Detect which cell encompasses the target text, then output its (X, Y) center coordinate. 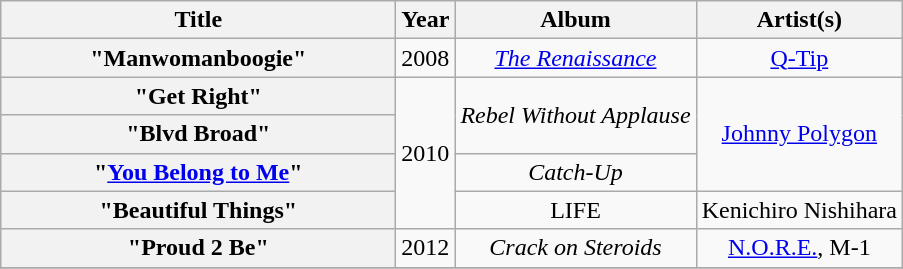
N.O.R.E., M-1 (799, 248)
2012 (426, 248)
2010 (426, 153)
Crack on Steroids (576, 248)
"Manwomanboogie" (198, 58)
LIFE (576, 210)
Rebel Without Applause (576, 115)
"Proud 2 Be" (198, 248)
Q-Tip (799, 58)
"Get Right" (198, 96)
Artist(s) (799, 20)
Album (576, 20)
"You Belong to Me" (198, 172)
"Beautiful Things" (198, 210)
"Blvd Broad" (198, 134)
2008 (426, 58)
Title (198, 20)
The Renaissance (576, 58)
Year (426, 20)
Kenichiro Nishihara (799, 210)
Johnny Polygon (799, 134)
Catch-Up (576, 172)
